Determine the (X, Y) coordinate at the center of the cell enclosing the given text.  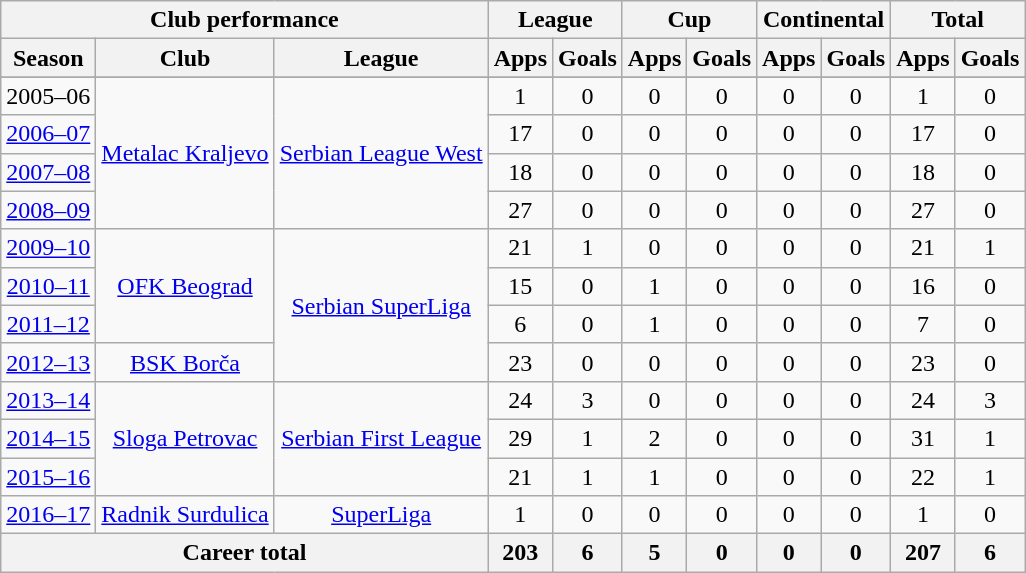
2 (654, 438)
2015–16 (48, 477)
2014–15 (48, 438)
15 (520, 286)
BSK Borča (185, 362)
2009–10 (48, 248)
Career total (244, 553)
Season (48, 58)
203 (520, 553)
Serbian SuperLiga (381, 305)
SuperLiga (381, 515)
Sloga Petrovac (185, 438)
2007–08 (48, 172)
31 (923, 438)
Serbian First League (381, 438)
Cup (689, 20)
2011–12 (48, 324)
2016–17 (48, 515)
Serbian League West (381, 153)
2005–06 (48, 96)
22 (923, 477)
2012–13 (48, 362)
OFK Beograd (185, 286)
Radnik Surdulica (185, 515)
7 (923, 324)
Metalac Kraljevo (185, 153)
Total (958, 20)
16 (923, 286)
5 (654, 553)
2010–11 (48, 286)
2013–14 (48, 400)
207 (923, 553)
2006–07 (48, 134)
2008–09 (48, 210)
Club performance (244, 20)
Club (185, 58)
29 (520, 438)
Continental (824, 20)
